Return [x, y] of the center of cell containing provided text 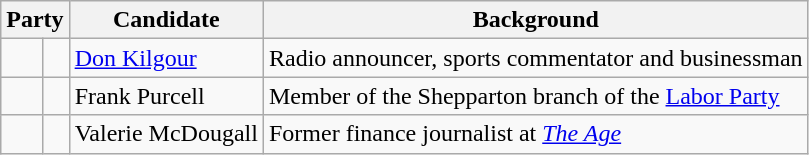
Background [536, 20]
Party [35, 20]
Don Kilgour [166, 58]
Former finance journalist at The Age [536, 134]
Valerie McDougall [166, 134]
Radio announcer, sports commentator and businessman [536, 58]
Member of the Shepparton branch of the Labor Party [536, 96]
Frank Purcell [166, 96]
Candidate [166, 20]
